From the cell containing the given text, extract its center point as [X, Y] coordinate. 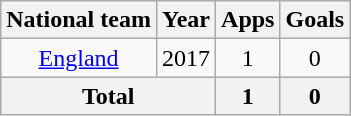
Total [108, 96]
National team [79, 20]
Goals [315, 20]
Apps [248, 20]
England [79, 58]
Year [186, 20]
2017 [186, 58]
